Output the [X, Y] coordinate of the center of the cell containing the given text.  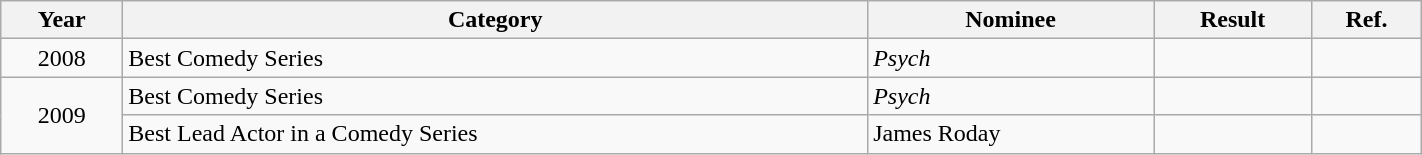
James Roday [1011, 134]
Category [496, 20]
Result [1233, 20]
Nominee [1011, 20]
Year [62, 20]
2008 [62, 58]
2009 [62, 115]
Ref. [1367, 20]
Best Lead Actor in a Comedy Series [496, 134]
